Search for the cell housing the specified text and yield its (x, y) center coordinate. 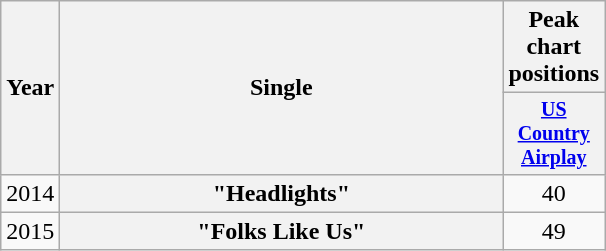
Single (282, 88)
40 (554, 193)
"Folks Like Us" (282, 231)
Year (30, 88)
"Headlights" (282, 193)
Peak chart positions (554, 47)
US Country Airplay (554, 134)
2015 (30, 231)
2014 (30, 193)
49 (554, 231)
